Capture the cell that displays the provided text and extract its (X, Y) central coordinate. 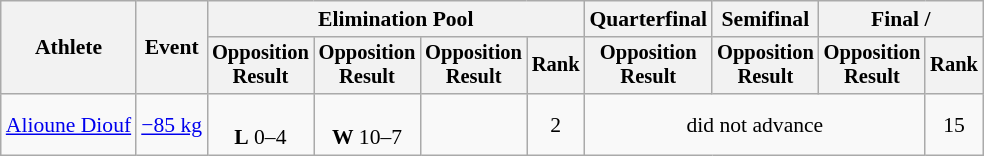
15 (954, 124)
−85 kg (172, 124)
Event (172, 48)
Alioune Diouf (68, 124)
Athlete (68, 48)
W 10–7 (368, 124)
Final / (901, 19)
2 (556, 124)
did not advance (754, 124)
Elimination Pool (396, 19)
Semifinal (766, 19)
Quarterfinal (648, 19)
L 0–4 (260, 124)
